Output the (x, y) coordinate of the center of the cell containing the given text.  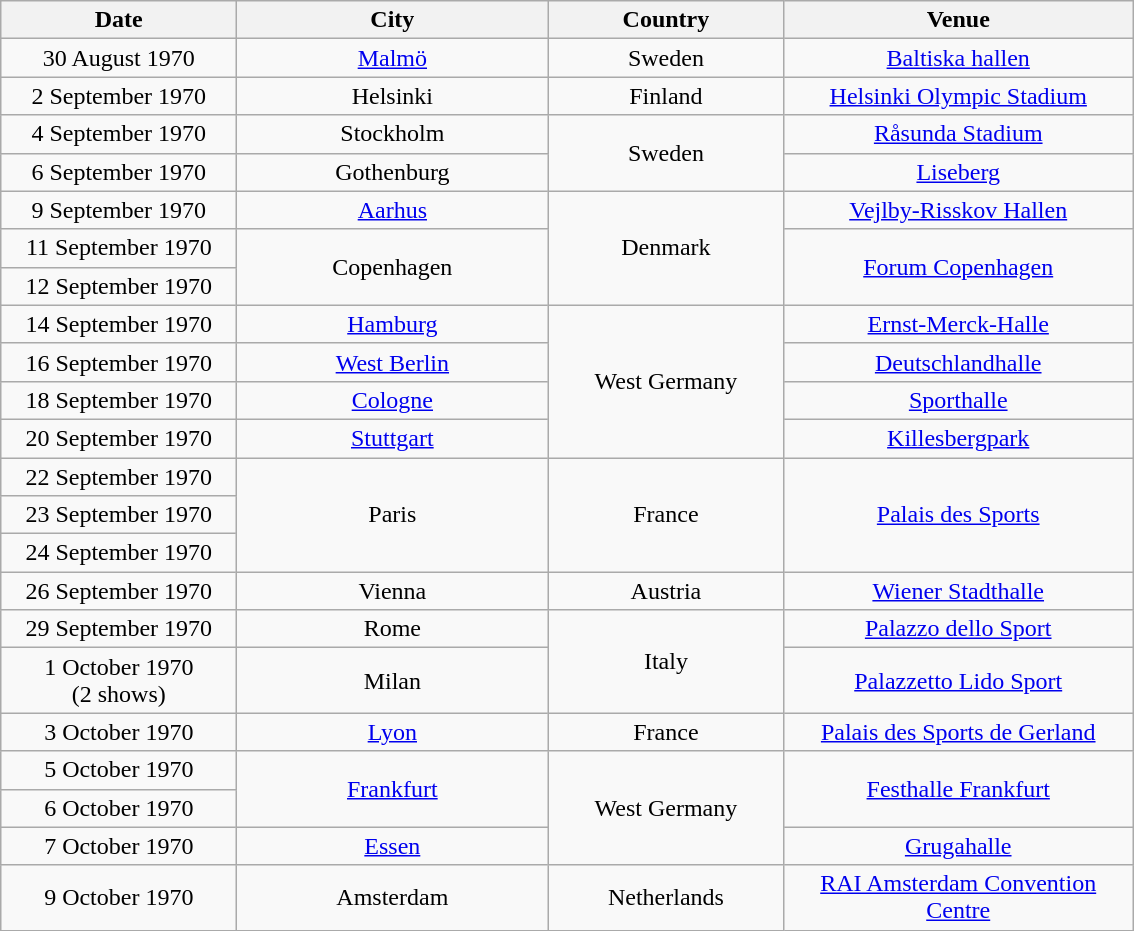
Malmö (392, 58)
Baltiska hallen (958, 58)
26 September 1970 (119, 591)
Finland (666, 96)
Deutschlandhalle (958, 362)
Grugahalle (958, 846)
14 September 1970 (119, 324)
2 September 1970 (119, 96)
Stuttgart (392, 438)
Helsinki (392, 96)
Palazzo dello Sport (958, 629)
Copenhagen (392, 267)
Frankfurt (392, 789)
6 September 1970 (119, 172)
1 October 1970(2 shows) (119, 680)
RAI Amsterdam Convention Centre (958, 898)
Date (119, 20)
Palais des Sports (958, 515)
Italy (666, 662)
Aarhus (392, 210)
6 October 1970 (119, 808)
Essen (392, 846)
Sporthalle (958, 400)
Netherlands (666, 898)
30 August 1970 (119, 58)
Paris (392, 515)
Gothenburg (392, 172)
16 September 1970 (119, 362)
Liseberg (958, 172)
Killesbergpark (958, 438)
9 October 1970 (119, 898)
Venue (958, 20)
Vejlby-Risskov Hallen (958, 210)
City (392, 20)
Palazzetto Lido Sport (958, 680)
Hamburg (392, 324)
11 September 1970 (119, 248)
Austria (666, 591)
Vienna (392, 591)
29 September 1970 (119, 629)
24 September 1970 (119, 553)
Lyon (392, 732)
5 October 1970 (119, 770)
Stockholm (392, 134)
Helsinki Olympic Stadium (958, 96)
Rome (392, 629)
Milan (392, 680)
Ernst-Merck-Halle (958, 324)
23 September 1970 (119, 515)
Denmark (666, 248)
12 September 1970 (119, 286)
Cologne (392, 400)
3 October 1970 (119, 732)
9 September 1970 (119, 210)
Country (666, 20)
22 September 1970 (119, 477)
20 September 1970 (119, 438)
Amsterdam (392, 898)
Festhalle Frankfurt (958, 789)
Råsunda Stadium (958, 134)
18 September 1970 (119, 400)
Forum Copenhagen (958, 267)
7 October 1970 (119, 846)
Wiener Stadthalle (958, 591)
Palais des Sports de Gerland (958, 732)
West Berlin (392, 362)
4 September 1970 (119, 134)
